Return the [x, y] coordinate for the center point of the cell that contains the specified text.  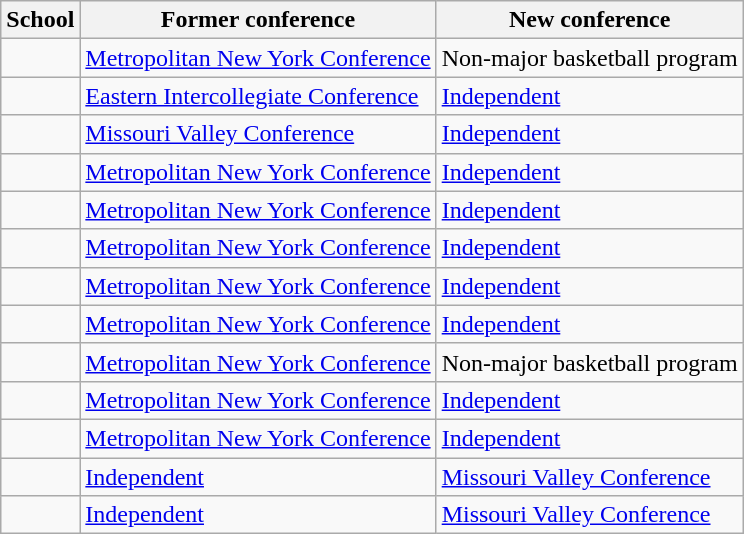
Former conference [258, 20]
New conference [590, 20]
School [40, 20]
Eastern Intercollegiate Conference [258, 96]
